Scan for the cell matching the given text and deliver its (x, y) coordinate at center. 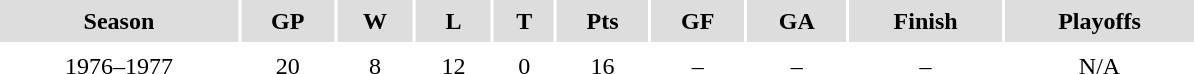
GF (698, 21)
W (374, 21)
Finish (926, 21)
T (524, 21)
GP (288, 21)
Season (119, 21)
Playoffs (1100, 21)
Pts (602, 21)
L (454, 21)
GA (798, 21)
